For the text-containing cell, return its midpoint in [X, Y] coordinate format. 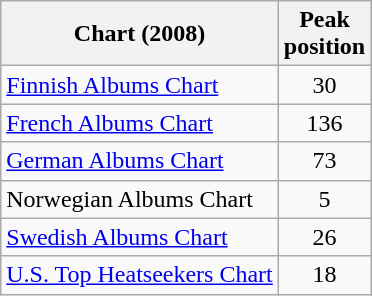
Chart (2008) [140, 34]
136 [324, 123]
73 [324, 161]
Swedish Albums Chart [140, 237]
U.S. Top Heatseekers Chart [140, 275]
30 [324, 85]
5 [324, 199]
French Albums Chart [140, 123]
Norwegian Albums Chart [140, 199]
18 [324, 275]
German Albums Chart [140, 161]
Peakposition [324, 34]
26 [324, 237]
Finnish Albums Chart [140, 85]
